Capture the cell that displays the provided text and extract its [X, Y] central coordinate. 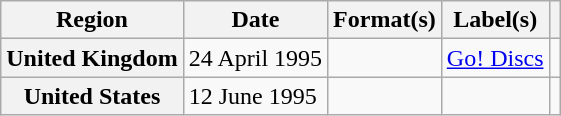
Go! Discs [495, 58]
Format(s) [385, 20]
Region [92, 20]
12 June 1995 [255, 96]
Label(s) [495, 20]
Date [255, 20]
United Kingdom [92, 58]
United States [92, 96]
24 April 1995 [255, 58]
